Search for the cell housing the specified text and yield its [x, y] center coordinate. 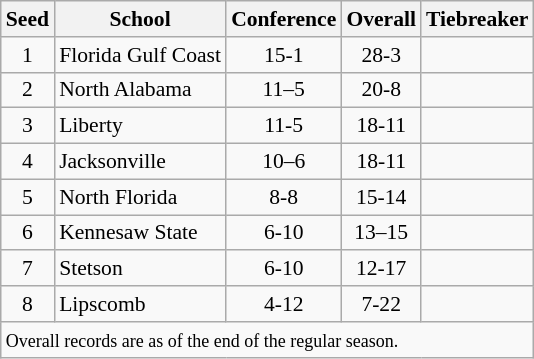
Overall [381, 19]
13–15 [381, 233]
North Florida [140, 197]
11–5 [284, 90]
Seed [28, 19]
Tiebreaker [477, 19]
Lipscomb [140, 304]
Conference [284, 19]
Overall records are as of the end of the regular season. [268, 340]
20-8 [381, 90]
4-12 [284, 304]
Jacksonville [140, 162]
3 [28, 126]
8 [28, 304]
8-8 [284, 197]
2 [28, 90]
Florida Gulf Coast [140, 55]
5 [28, 197]
28-3 [381, 55]
Kennesaw State [140, 233]
School [140, 19]
7 [28, 269]
15-1 [284, 55]
North Alabama [140, 90]
Stetson [140, 269]
4 [28, 162]
6 [28, 233]
10–6 [284, 162]
7-22 [381, 304]
Liberty [140, 126]
12-17 [381, 269]
15-14 [381, 197]
11-5 [284, 126]
1 [28, 55]
